Scan for the cell matching the given text and deliver its [x, y] coordinate at center. 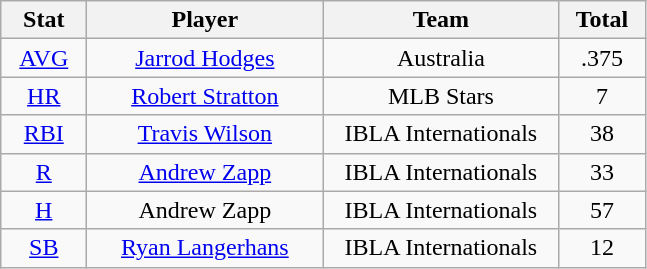
33 [602, 172]
Total [602, 20]
Ryan Langerhans [205, 248]
57 [602, 210]
38 [602, 134]
HR [44, 96]
MLB Stars [441, 96]
R [44, 172]
SB [44, 248]
Australia [441, 58]
Stat [44, 20]
12 [602, 248]
AVG [44, 58]
Team [441, 20]
H [44, 210]
.375 [602, 58]
RBI [44, 134]
Jarrod Hodges [205, 58]
Player [205, 20]
7 [602, 96]
Robert Stratton [205, 96]
Travis Wilson [205, 134]
